Determine the (X, Y) coordinate at the center of the cell enclosing the given text.  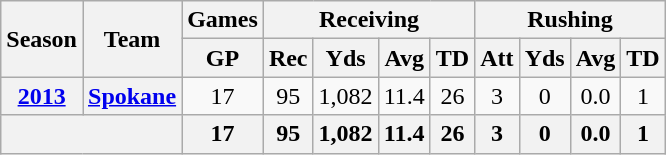
Rushing (570, 20)
Rec (288, 58)
Team (132, 39)
GP (223, 58)
Games (223, 20)
Att (497, 58)
2013 (42, 96)
Receiving (368, 20)
Spokane (132, 96)
Season (42, 39)
